Extract the [X, Y] coordinate from the center of the cell holding the provided text.  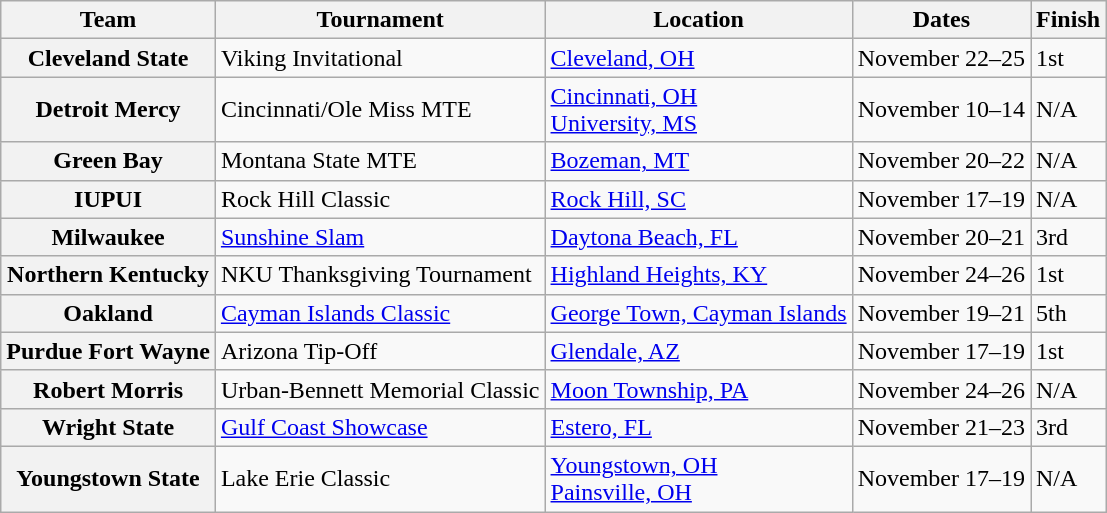
November 21–23 [941, 427]
November 19–21 [941, 313]
Estero, FL [698, 427]
5th [1068, 313]
IUPUI [108, 199]
Urban-Bennett Memorial Classic [380, 389]
Cincinnati, OHUniversity, MS [698, 110]
Arizona Tip-Off [380, 351]
Green Bay [108, 161]
Youngstown State [108, 478]
November 20–22 [941, 161]
Youngstown, OHPainsville, OH [698, 478]
Cleveland State [108, 58]
Rock Hill Classic [380, 199]
Sunshine Slam [380, 237]
Bozeman, MT [698, 161]
Daytona Beach, FL [698, 237]
George Town, Cayman Islands [698, 313]
Moon Township, PA [698, 389]
November 22–25 [941, 58]
Rock Hill, SC [698, 199]
Finish [1068, 20]
Cincinnati/Ole Miss MTE [380, 110]
Purdue Fort Wayne [108, 351]
November 20–21 [941, 237]
Milwaukee [108, 237]
Tournament [380, 20]
Robert Morris [108, 389]
Oakland [108, 313]
Location [698, 20]
Viking Invitational [380, 58]
Montana State MTE [380, 161]
Detroit Mercy [108, 110]
Cayman Islands Classic [380, 313]
NKU Thanksgiving Tournament [380, 275]
Gulf Coast Showcase [380, 427]
Northern Kentucky [108, 275]
Team [108, 20]
Lake Erie Classic [380, 478]
Dates [941, 20]
Wright State [108, 427]
Glendale, AZ [698, 351]
Highland Heights, KY [698, 275]
Cleveland, OH [698, 58]
November 10–14 [941, 110]
